Detect which cell encompasses the target text, then output its [X, Y] center coordinate. 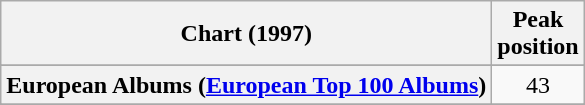
European Albums (European Top 100 Albums) [246, 85]
Peak position [538, 34]
43 [538, 85]
Chart (1997) [246, 34]
